From the cell containing the given text, extract its center point as (X, Y) coordinate. 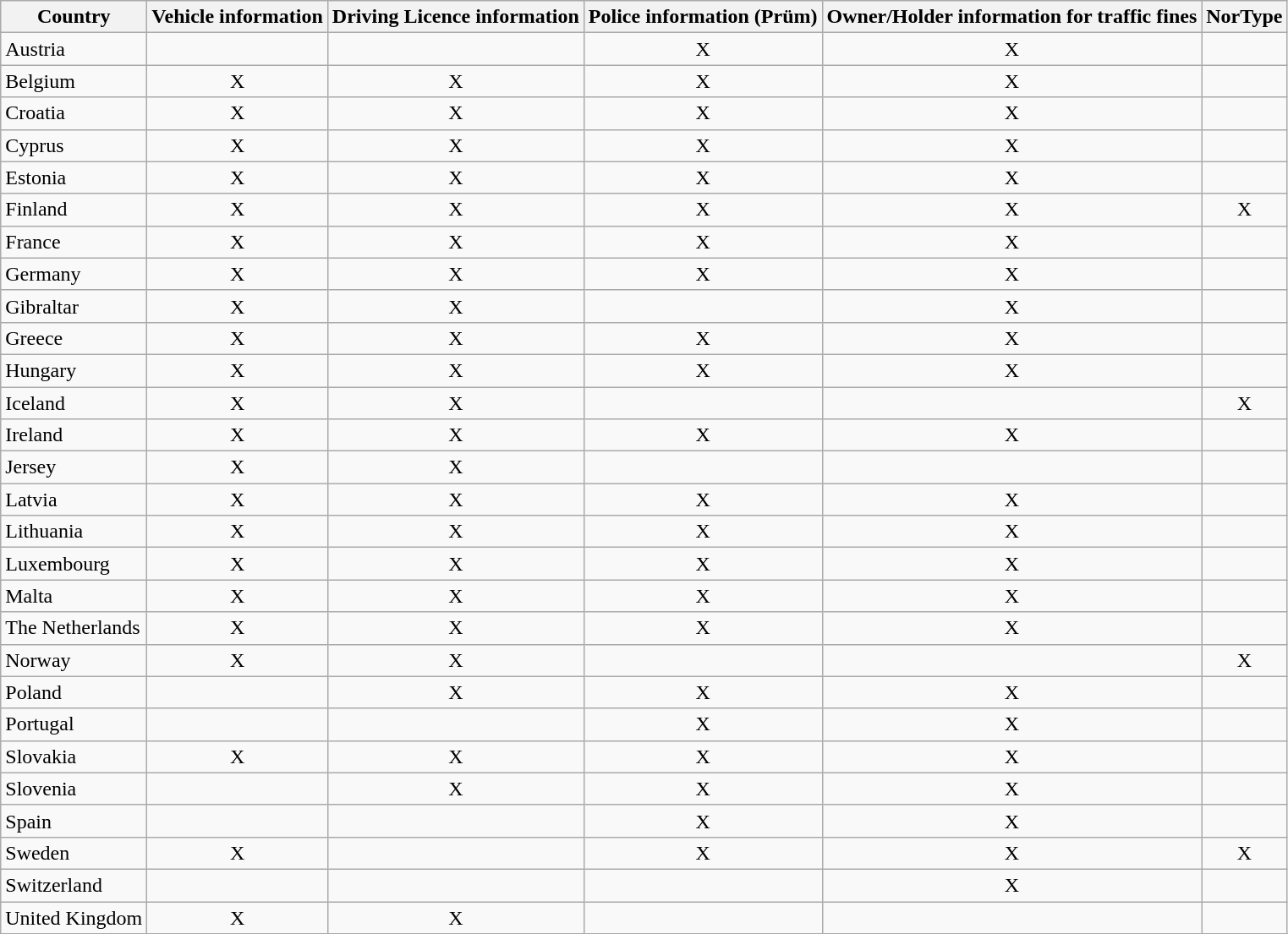
Slovakia (74, 756)
Austria (74, 49)
Cyprus (74, 145)
Portugal (74, 724)
Iceland (74, 403)
Germany (74, 274)
Gibraltar (74, 306)
Belgium (74, 81)
Estonia (74, 178)
Latvia (74, 500)
Hungary (74, 370)
Owner/Holder information for traffic fines (1011, 17)
Ireland (74, 435)
Greece (74, 338)
Spain (74, 821)
Malta (74, 596)
Croatia (74, 113)
Lithuania (74, 532)
Luxembourg (74, 564)
Finland (74, 210)
NorType (1245, 17)
France (74, 242)
Jersey (74, 467)
Switzerland (74, 885)
Norway (74, 660)
Vehicle information (237, 17)
Poland (74, 692)
Police information (Prüm) (703, 17)
Driving Licence information (455, 17)
The Netherlands (74, 628)
Country (74, 17)
United Kingdom (74, 917)
Slovenia (74, 789)
Sweden (74, 853)
